Provide the [x, y] coordinate of the cell's center where the given text is located.  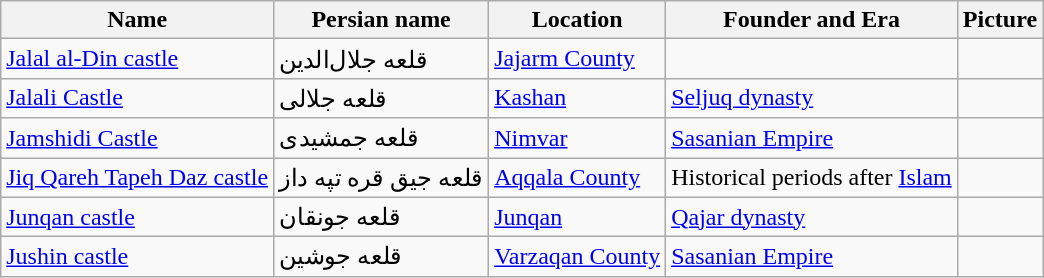
Jalali Castle [138, 98]
Founder and Era [812, 20]
Jalal al-Din castle [138, 59]
Junqan castle [138, 217]
Nimvar [578, 138]
Picture [1000, 20]
Jushin castle [138, 257]
Jamshidi Castle [138, 138]
Qajar dynasty [812, 217]
Varzaqan County [578, 257]
Location [578, 20]
Jiq Qareh Tapeh Daz castle [138, 178]
قلعه جمشیدی [382, 138]
Persian name [382, 20]
Kashan [578, 98]
Aqqala County [578, 178]
قلعه جوشین [382, 257]
قلعه جونقان [382, 217]
Seljuq dynasty [812, 98]
Historical periods after Islam [812, 178]
قلعه جلالی [382, 98]
قلعه جلال‌الدین [382, 59]
Jajarm County [578, 59]
قلعه جیق قره تپه داز [382, 178]
Name [138, 20]
Junqan [578, 217]
